From the cell containing the given text, extract its center point as (X, Y) coordinate. 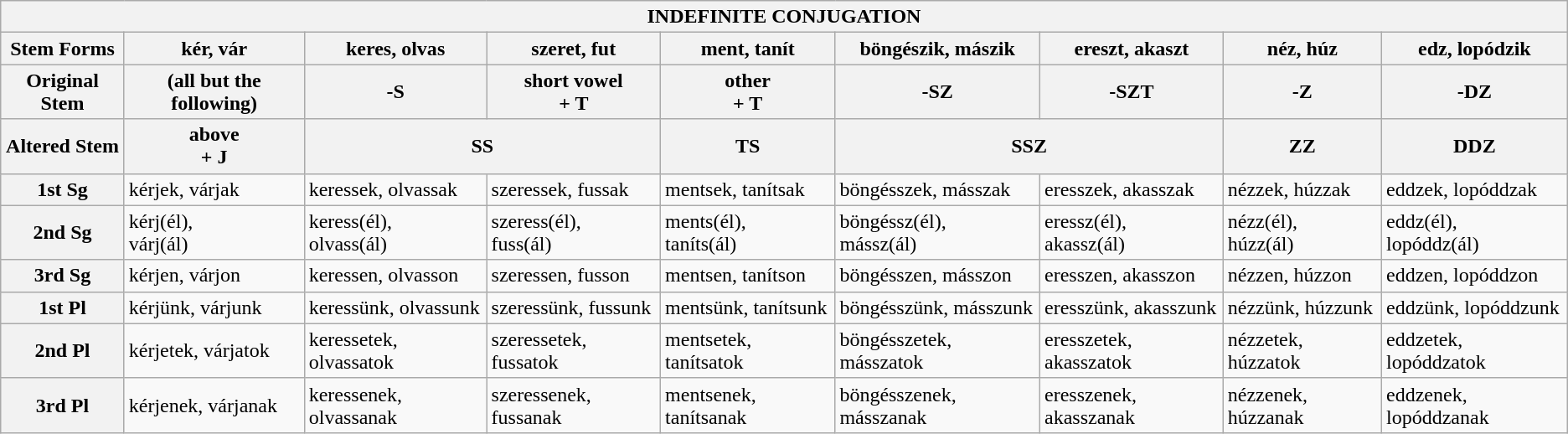
böngésszen, másszon (938, 276)
böngésszenek, másszanak (938, 406)
-SZ (938, 92)
eresszetek, akasszatok (1132, 350)
nézzek, húzzak (1302, 189)
ments(él),taníts(ál) (748, 233)
nézzen, húzzon (1302, 276)
-Z (1302, 92)
eddzünk, lopóddzunk (1474, 307)
DDZ (1474, 146)
nézzenek, húzzanak (1302, 406)
other+ T (748, 92)
keressen, olvasson (395, 276)
mentsen, tanítson (748, 276)
INDEFINITE CONJUGATION (784, 17)
1st Pl (62, 307)
eddzenek, lopóddzanak (1474, 406)
eresszenek, akasszanak (1132, 406)
szeressenek, fussanak (574, 406)
keressetek, olvassatok (395, 350)
3rd Sg (62, 276)
keres, olvas (395, 49)
böngésszünk, másszunk (938, 307)
(all but the following) (214, 92)
ment, tanít (748, 49)
kérj(él),várj(ál) (214, 233)
above+ J (214, 146)
mentsenek, tanítsanak (748, 406)
böngéssz(él),mássz(ál) (938, 233)
eddzek, lopóddzak (1474, 189)
nézzünk, húzzunk (1302, 307)
-DZ (1474, 92)
böngésszek, másszak (938, 189)
eresszek, akasszak (1132, 189)
szeressetek, fussatok (574, 350)
TS (748, 146)
-S (395, 92)
mentsek, tanítsak (748, 189)
eresszünk, akasszunk (1132, 307)
keressünk, olvassunk (395, 307)
néz, húz (1302, 49)
kérjen, várjon (214, 276)
eddzen, lopóddzon (1474, 276)
keressek, olvassak (395, 189)
short vowel+ T (574, 92)
SSZ (1029, 146)
eddz(él),lopóddz(ál) (1474, 233)
kérjek, várjak (214, 189)
kérjenek, várjanak (214, 406)
eddzetek, lopóddzatok (1474, 350)
keressenek, olvassanak (395, 406)
2nd Sg (62, 233)
kér, vár (214, 49)
eresszen, akasszon (1132, 276)
mentsetek, tanítsatok (748, 350)
szeressünk, fussunk (574, 307)
böngészik, mászik (938, 49)
nézzetek, húzzatok (1302, 350)
kérjetek, várjatok (214, 350)
ZZ (1302, 146)
keress(él),olvass(ál) (395, 233)
szeress(él),fuss(ál) (574, 233)
szeressek, fussak (574, 189)
szeressen, fusson (574, 276)
1st Sg (62, 189)
ereszt, akaszt (1132, 49)
3rd Pl (62, 406)
Altered Stem (62, 146)
kérjünk, várjunk (214, 307)
nézz(él),húzz(ál) (1302, 233)
edz, lopódzik (1474, 49)
mentsünk, tanítsunk (748, 307)
Stem Forms (62, 49)
böngésszetek, másszatok (938, 350)
Original Stem (62, 92)
2nd Pl (62, 350)
eressz(él),akassz(ál) (1132, 233)
-SZT (1132, 92)
SS (482, 146)
szeret, fut (574, 49)
